Capture the cell that displays the provided text and extract its (X, Y) central coordinate. 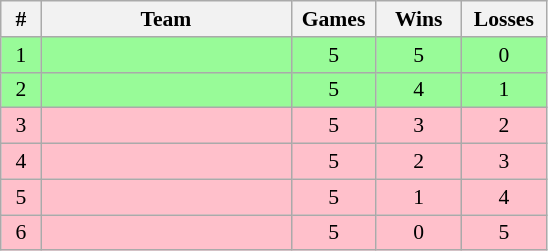
Wins (418, 19)
Losses (504, 19)
6 (21, 233)
# (21, 19)
Team (166, 19)
Games (334, 19)
